Capture the cell that displays the provided text and extract its [x, y] central coordinate. 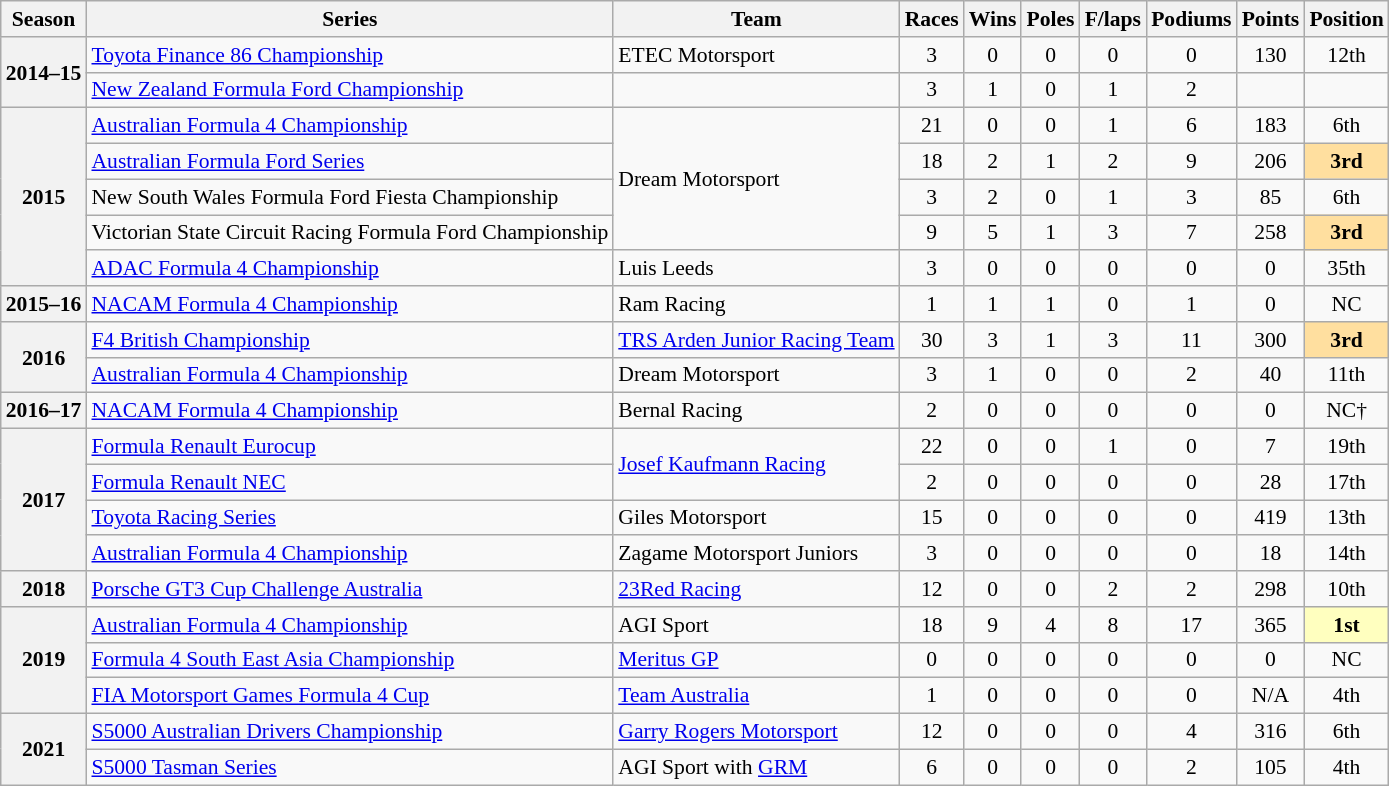
5 [993, 233]
New Zealand Formula Ford Championship [350, 90]
14th [1346, 554]
Ram Racing [756, 304]
Luis Leeds [756, 269]
Toyota Finance 86 Championship [350, 55]
N/A [1271, 696]
Zagame Motorsport Juniors [756, 554]
Podiums [1192, 19]
New South Wales Formula Ford Fiesta Championship [350, 197]
258 [1271, 233]
Series [350, 19]
105 [1271, 767]
365 [1271, 625]
S5000 Australian Drivers Championship [350, 732]
2014–15 [44, 72]
Josef Kaufmann Racing [756, 464]
FIA Motorsport Games Formula 4 Cup [350, 696]
206 [1271, 162]
183 [1271, 126]
21 [932, 126]
Wins [993, 19]
Australian Formula Ford Series [350, 162]
2016–17 [44, 411]
Giles Motorsport [756, 518]
ADAC Formula 4 Championship [350, 269]
Team [756, 19]
2016 [44, 358]
Formula 4 South East Asia Championship [350, 660]
Toyota Racing Series [350, 518]
S5000 Tasman Series [350, 767]
13th [1346, 518]
19th [1346, 447]
10th [1346, 589]
Team Australia [756, 696]
F/laps [1114, 19]
12th [1346, 55]
2017 [44, 500]
2019 [44, 660]
Races [932, 19]
85 [1271, 197]
Formula Renault NEC [350, 482]
TRS Arden Junior Racing Team [756, 340]
ETEC Motorsport [756, 55]
17th [1346, 482]
419 [1271, 518]
40 [1271, 375]
Formula Renault Eurocup [350, 447]
1st [1346, 625]
316 [1271, 732]
Porsche GT3 Cup Challenge Australia [350, 589]
Poles [1050, 19]
2015 [44, 197]
15 [932, 518]
AGI Sport with GRM [756, 767]
35th [1346, 269]
30 [932, 340]
2021 [44, 750]
Meritus GP [756, 660]
298 [1271, 589]
Position [1346, 19]
2015–16 [44, 304]
28 [1271, 482]
Season [44, 19]
8 [1114, 625]
NC† [1346, 411]
11th [1346, 375]
Victorian State Circuit Racing Formula Ford Championship [350, 233]
130 [1271, 55]
2018 [44, 589]
22 [932, 447]
Bernal Racing [756, 411]
17 [1192, 625]
F4 British Championship [350, 340]
AGI Sport [756, 625]
Garry Rogers Motorsport [756, 732]
23Red Racing [756, 589]
11 [1192, 340]
Points [1271, 19]
300 [1271, 340]
